Extract the [X, Y] coordinate from the center of the cell holding the provided text.  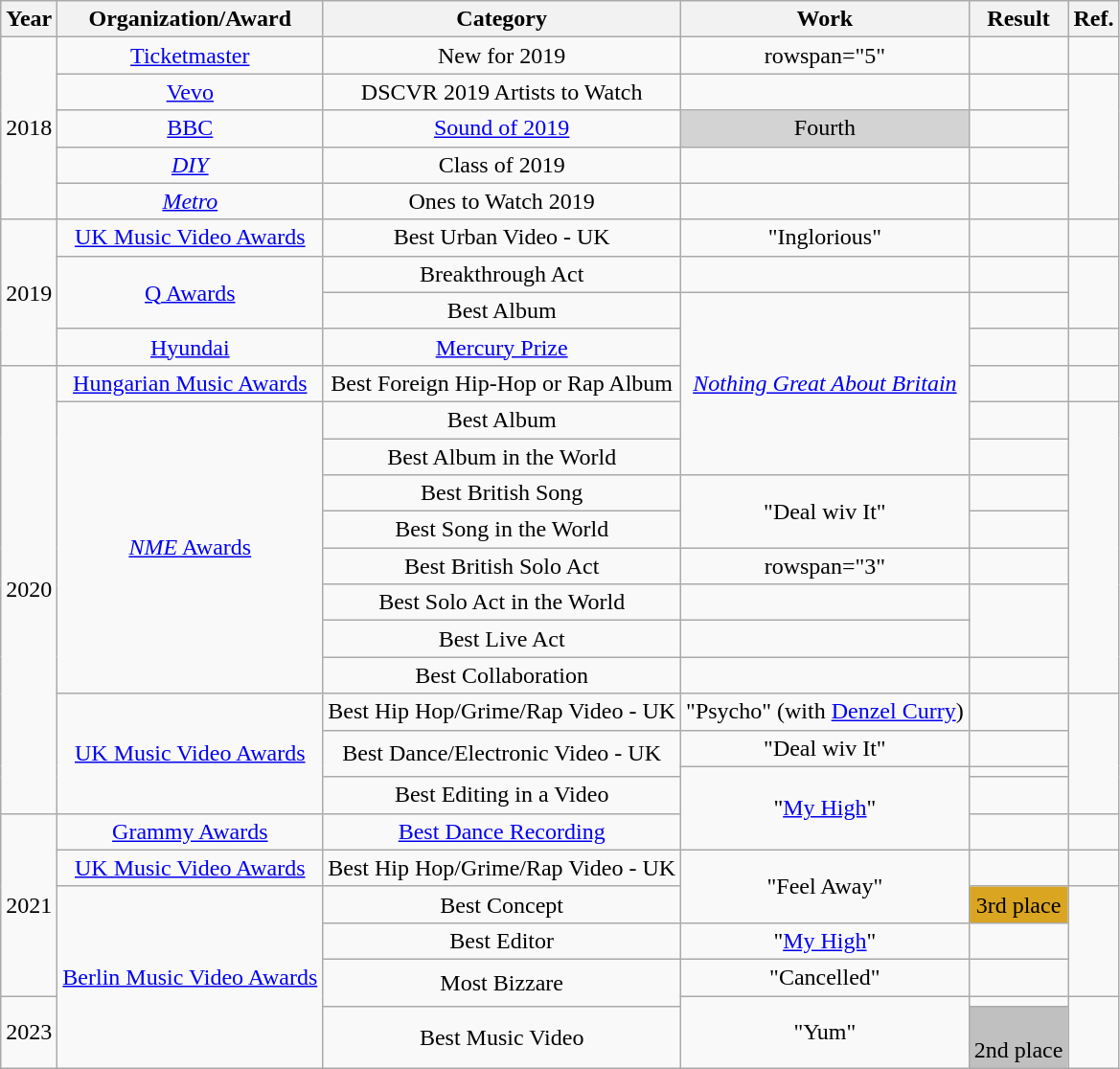
DSCVR 2019 Artists to Watch [502, 92]
2018 [29, 128]
Berlin Music Video Awards [190, 977]
Ticketmaster [190, 56]
2023 [29, 1033]
Best Dance Recording [502, 831]
2020 [29, 589]
Best Editor [502, 941]
Ones to Watch 2019 [502, 201]
New for 2019 [502, 56]
Best British Song [502, 493]
"Feel Away" [826, 886]
Best Song in the World [502, 530]
Most Bizzare [502, 983]
2021 [29, 904]
rowspan="5" [826, 56]
Result [1018, 19]
Grammy Awards [190, 831]
Best Collaboration [502, 675]
Best Album in the World [502, 457]
Mercury Prize [502, 347]
Best Foreign Hip-Hop or Rap Album [502, 383]
2019 [29, 292]
DIY [190, 165]
"Cancelled" [826, 977]
Best British Solo Act [502, 566]
BBC [190, 128]
Best Dance/Electronic Video - UK [502, 753]
Hyundai [190, 347]
Organization/Award [190, 19]
rowspan="3" [826, 566]
NME Awards [190, 547]
Best Urban Video - UK [502, 238]
Class of 2019 [502, 165]
Best Solo Act in the World [502, 603]
Best Live Act [502, 639]
"Psycho" (with Denzel Curry) [826, 712]
Metro [190, 201]
Hungarian Music Awards [190, 383]
2nd place [1018, 1038]
3rd place [1018, 904]
Work [826, 19]
"Inglorious" [826, 238]
Nothing Great About Britain [826, 383]
Year [29, 19]
Best Editing in a Video [502, 795]
Category [502, 19]
Best Music Video [502, 1038]
Sound of 2019 [502, 128]
Best Concept [502, 904]
Vevo [190, 92]
Fourth [826, 128]
"Yum" [826, 1033]
Breakthrough Act [502, 274]
Ref. [1094, 19]
Q Awards [190, 292]
